Locate the cell with the specified text and output its (x, y) center coordinate. 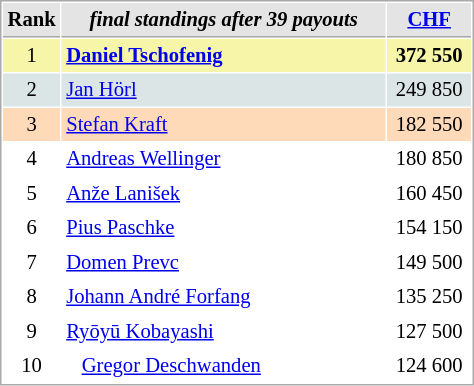
Stefan Kraft (224, 124)
final standings after 39 payouts (224, 20)
372 550 (429, 56)
Jan Hörl (224, 90)
CHF (429, 20)
Rank (32, 20)
Johann André Forfang (224, 296)
1 (32, 56)
8 (32, 296)
149 500 (429, 262)
Ryōyū Kobayashi (224, 332)
4 (32, 158)
Pius Paschke (224, 228)
160 450 (429, 194)
124 600 (429, 366)
154 150 (429, 228)
3 (32, 124)
10 (32, 366)
2 (32, 90)
Gregor Deschwanden (224, 366)
Daniel Tschofenig (224, 56)
6 (32, 228)
249 850 (429, 90)
7 (32, 262)
Andreas Wellinger (224, 158)
135 250 (429, 296)
9 (32, 332)
127 500 (429, 332)
Domen Prevc (224, 262)
180 850 (429, 158)
Anže Lanišek (224, 194)
5 (32, 194)
182 550 (429, 124)
